Search for the cell housing the specified text and yield its [x, y] center coordinate. 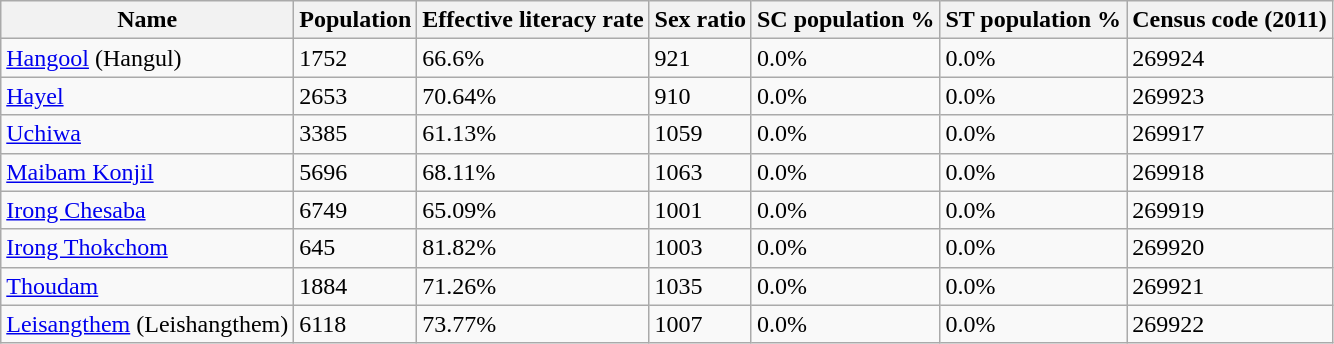
2653 [356, 96]
1059 [700, 134]
65.09% [533, 210]
5696 [356, 172]
SC population % [845, 20]
Hangool (Hangul) [148, 58]
Irong Thokchom [148, 248]
269919 [1230, 210]
269918 [1230, 172]
269922 [1230, 324]
645 [356, 248]
3385 [356, 134]
Irong Chesaba [148, 210]
Name [148, 20]
71.26% [533, 286]
6749 [356, 210]
1003 [700, 248]
61.13% [533, 134]
1752 [356, 58]
ST population % [1034, 20]
81.82% [533, 248]
269924 [1230, 58]
6118 [356, 324]
Population [356, 20]
921 [700, 58]
Thoudam [148, 286]
269921 [1230, 286]
Uchiwa [148, 134]
1063 [700, 172]
910 [700, 96]
73.77% [533, 324]
Census code (2011) [1230, 20]
Hayel [148, 96]
Leisangthem (Leishangthem) [148, 324]
1007 [700, 324]
66.6% [533, 58]
70.64% [533, 96]
68.11% [533, 172]
Maibam Konjil [148, 172]
269917 [1230, 134]
1001 [700, 210]
1035 [700, 286]
269923 [1230, 96]
Effective literacy rate [533, 20]
1884 [356, 286]
Sex ratio [700, 20]
269920 [1230, 248]
